Output the [x, y] coordinate of the center of the cell containing the given text.  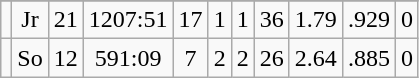
26 [272, 58]
.929 [368, 20]
7 [190, 58]
12 [66, 58]
Jr [30, 20]
.885 [368, 58]
So [30, 58]
36 [272, 20]
1.79 [316, 20]
1207:51 [128, 20]
591:09 [128, 58]
17 [190, 20]
21 [66, 20]
2.64 [316, 58]
